Locate the cell with the specified text and output its (x, y) center coordinate. 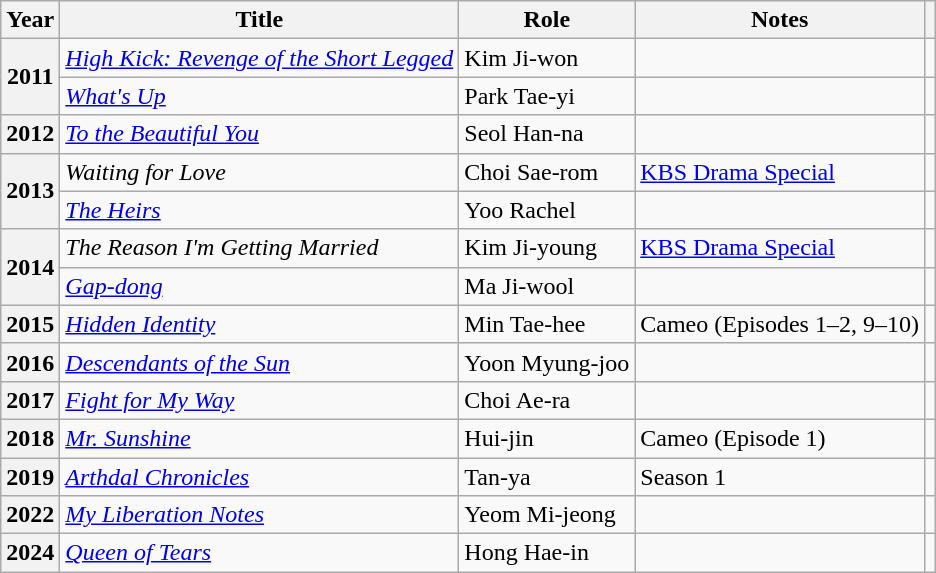
Hong Hae-in (547, 553)
The Reason I'm Getting Married (260, 248)
2019 (30, 477)
2012 (30, 134)
Title (260, 20)
2015 (30, 324)
Kim Ji-won (547, 58)
Hui-jin (547, 438)
Waiting for Love (260, 172)
Seol Han-na (547, 134)
Yoon Myung-joo (547, 362)
Fight for My Way (260, 400)
Cameo (Episode 1) (780, 438)
Notes (780, 20)
High Kick: Revenge of the Short Legged (260, 58)
Yeom Mi-jeong (547, 515)
Descendants of the Sun (260, 362)
2018 (30, 438)
Gap-dong (260, 286)
Season 1 (780, 477)
Park Tae-yi (547, 96)
What's Up (260, 96)
To the Beautiful You (260, 134)
Arthdal Chronicles (260, 477)
The Heirs (260, 210)
Kim Ji-young (547, 248)
Yoo Rachel (547, 210)
2022 (30, 515)
My Liberation Notes (260, 515)
Mr. Sunshine (260, 438)
Year (30, 20)
Ma Ji-wool (547, 286)
2024 (30, 553)
2014 (30, 267)
Tan-ya (547, 477)
Choi Ae-ra (547, 400)
2017 (30, 400)
Cameo (Episodes 1–2, 9–10) (780, 324)
2016 (30, 362)
Choi Sae-rom (547, 172)
2011 (30, 77)
Role (547, 20)
2013 (30, 191)
Hidden Identity (260, 324)
Queen of Tears (260, 553)
Min Tae-hee (547, 324)
